Identify which cell holds the provided text, then report its (x, y) central coordinate. 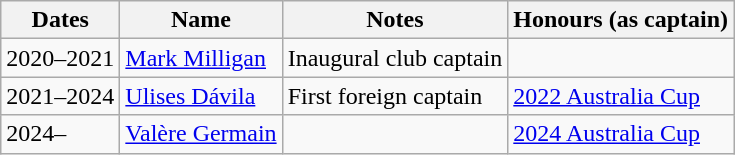
First foreign captain (395, 96)
Ulises Dávila (201, 96)
Inaugural club captain (395, 58)
Dates (60, 20)
2024– (60, 134)
2020–2021 (60, 58)
2024 Australia Cup (621, 134)
Name (201, 20)
Honours (as captain) (621, 20)
Valère Germain (201, 134)
Mark Milligan (201, 58)
Notes (395, 20)
2022 Australia Cup (621, 96)
2021–2024 (60, 96)
